Detect which cell encompasses the target text, then output its [x, y] center coordinate. 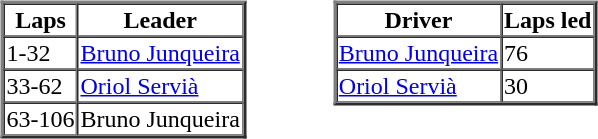
30 [548, 86]
63-106 [41, 118]
1-32 [41, 52]
Leader [160, 20]
Driver [418, 20]
76 [548, 52]
Laps led [548, 20]
Laps [41, 20]
33-62 [41, 86]
